Extract the (x, y) coordinate from the center of the cell holding the provided text.  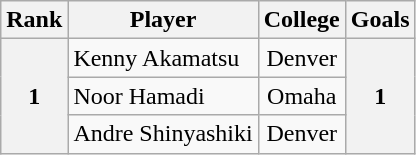
Andre Shinyashiki (163, 134)
College (302, 20)
Player (163, 20)
Noor Hamadi (163, 96)
Rank (34, 20)
Kenny Akamatsu (163, 58)
Goals (380, 20)
Omaha (302, 96)
